Determine the (x, y) coordinate at the center of the cell enclosing the given text.  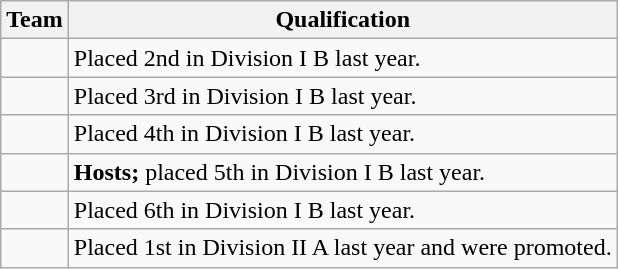
Placed 2nd in Division I B last year. (342, 58)
Placed 6th in Division I B last year. (342, 210)
Hosts; placed 5th in Division I B last year. (342, 172)
Qualification (342, 20)
Team (35, 20)
Placed 1st in Division II A last year and were promoted. (342, 248)
Placed 4th in Division I B last year. (342, 134)
Placed 3rd in Division I B last year. (342, 96)
